Locate the cell with the specified text and output its [x, y] center coordinate. 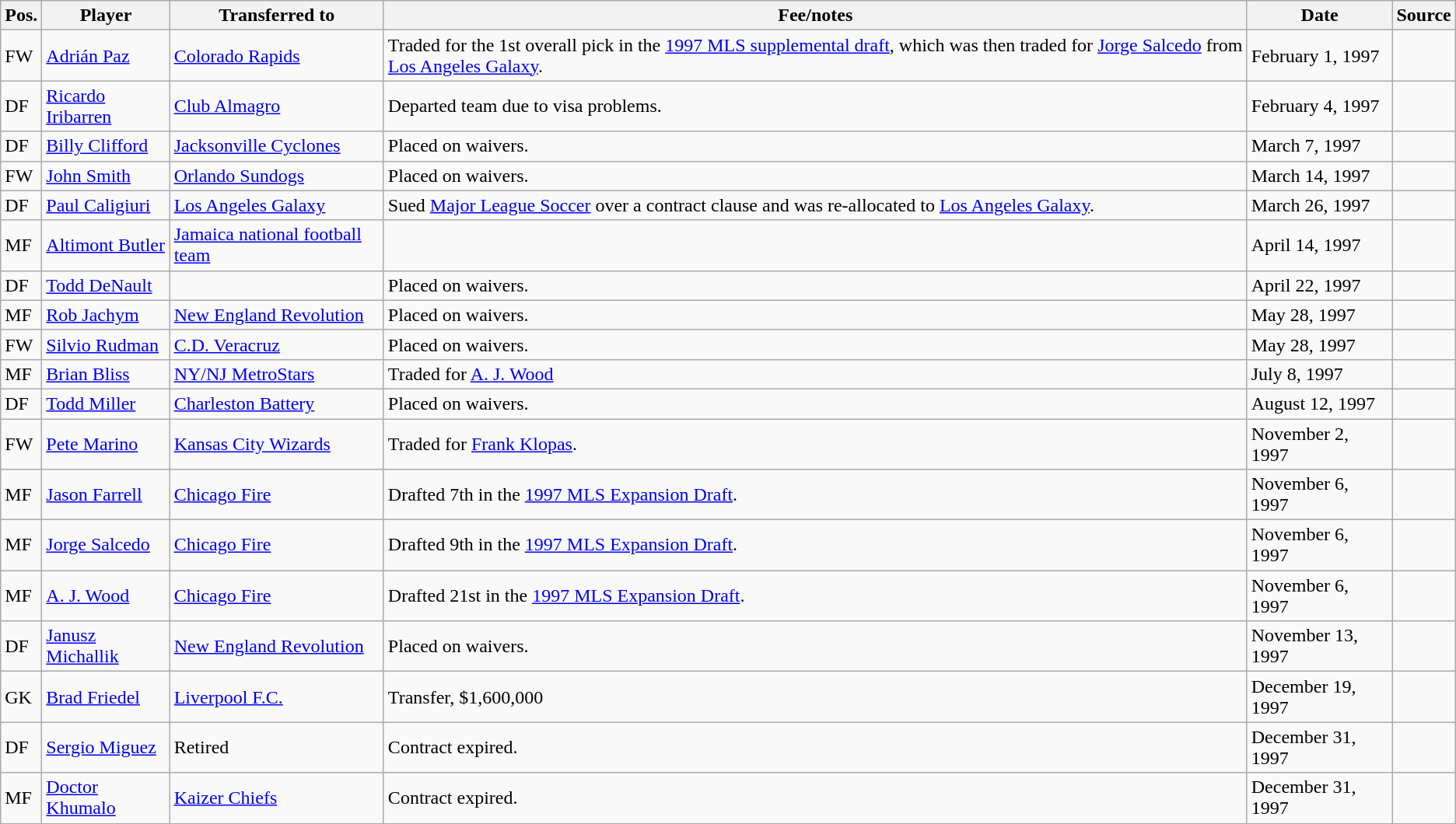
Transferred to [277, 16]
Rob Jachym [106, 315]
Todd DeNault [106, 285]
Brad Friedel [106, 697]
Drafted 9th in the 1997 MLS Expansion Draft. [815, 546]
A. J. Wood [106, 595]
April 22, 1997 [1319, 285]
Los Angeles Galaxy [277, 205]
John Smith [106, 176]
C.D. Veracruz [277, 344]
Todd Miller [106, 403]
Doctor Khumalo [106, 798]
April 14, 1997 [1319, 246]
Jorge Salcedo [106, 546]
Club Almagro [277, 106]
Traded for A. J. Wood [815, 374]
Fee/notes [815, 16]
Source [1423, 16]
GK [22, 697]
Departed team due to visa problems. [815, 106]
Retired [277, 748]
Jason Farrell [106, 494]
November 2, 1997 [1319, 443]
Brian Bliss [106, 374]
March 14, 1997 [1319, 176]
Sued Major League Soccer over a contract clause and was re-allocated to Los Angeles Galaxy. [815, 205]
Charleston Battery [277, 403]
Traded for Frank Klopas. [815, 443]
Jamaica national football team [277, 246]
Pos. [22, 16]
Orlando Sundogs [277, 176]
July 8, 1997 [1319, 374]
Player [106, 16]
March 7, 1997 [1319, 146]
Drafted 21st in the 1997 MLS Expansion Draft. [815, 595]
Silvio Rudman [106, 344]
Kansas City Wizards [277, 443]
Paul Caligiuri [106, 205]
August 12, 1997 [1319, 403]
Liverpool F.C. [277, 697]
February 1, 1997 [1319, 56]
Drafted 7th in the 1997 MLS Expansion Draft. [815, 494]
February 4, 1997 [1319, 106]
Billy Clifford [106, 146]
Date [1319, 16]
March 26, 1997 [1319, 205]
Ricardo Iribarren [106, 106]
Adrián Paz [106, 56]
Kaizer Chiefs [277, 798]
Jacksonville Cyclones [277, 146]
Colorado Rapids [277, 56]
Altimont Butler [106, 246]
Janusz Michallik [106, 647]
November 13, 1997 [1319, 647]
Transfer, $1,600,000 [815, 697]
Pete Marino [106, 443]
December 19, 1997 [1319, 697]
Traded for the 1st overall pick in the 1997 MLS supplemental draft, which was then traded for Jorge Salcedo from Los Angeles Galaxy. [815, 56]
Sergio Miguez [106, 748]
NY/NJ MetroStars [277, 374]
